Search for the cell housing the specified text and yield its (x, y) center coordinate. 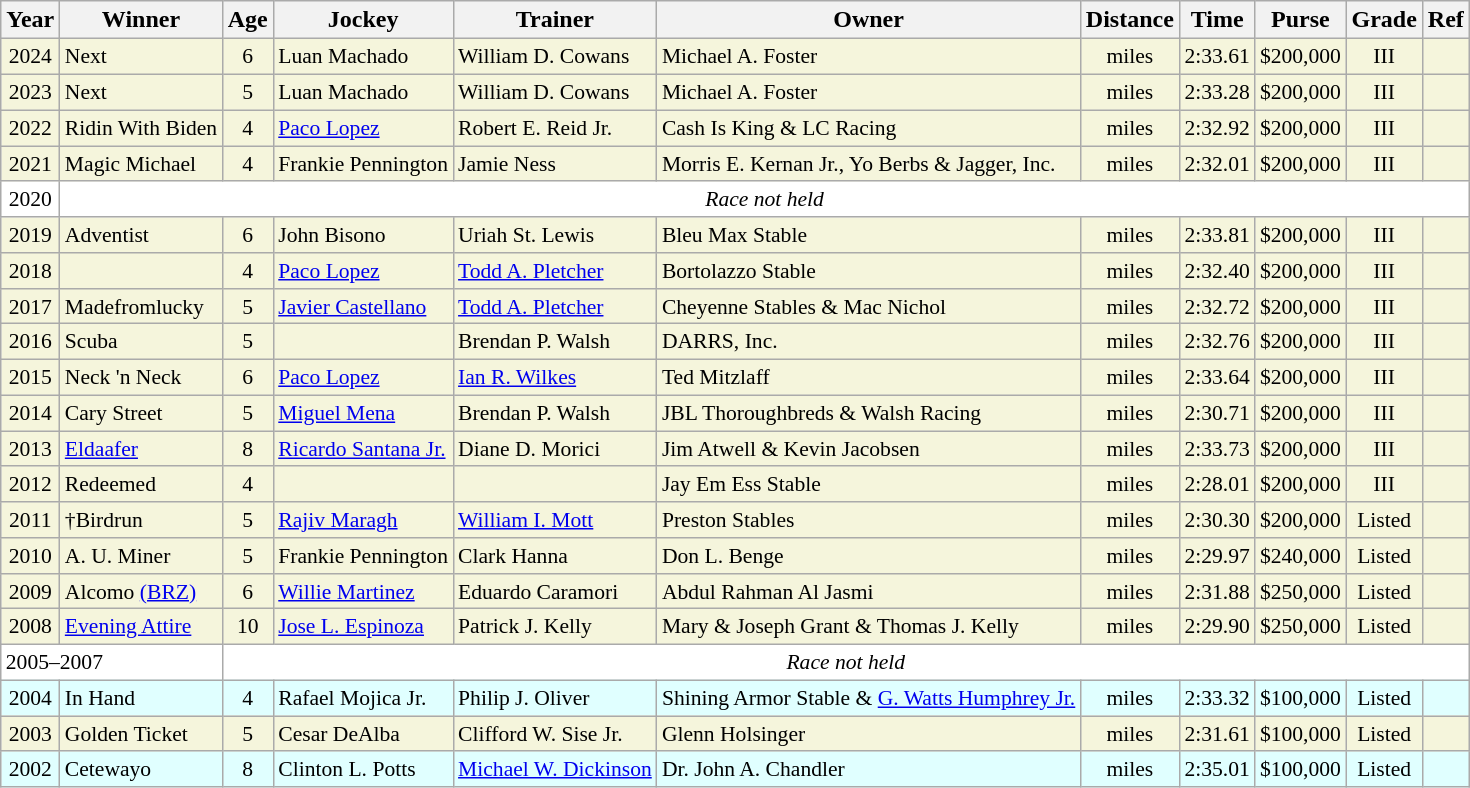
Winner (141, 20)
Philip J. Oliver (555, 698)
Adventist (141, 235)
Ridin With Biden (141, 128)
2:32.01 (1216, 164)
Robert E. Reid Jr. (555, 128)
Cesar DeAlba (363, 734)
2:29.90 (1216, 627)
2:33.28 (1216, 92)
Owner (869, 20)
Cary Street (141, 413)
Patrick J. Kelly (555, 627)
Distance (1130, 20)
Purse (1300, 20)
2:30.30 (1216, 520)
Age (248, 20)
Rafael Mojica Jr. (363, 698)
2:33.64 (1216, 377)
2022 (30, 128)
Morris E. Kernan Jr., Yo Berbs & Jagger, Inc. (869, 164)
Preston Stables (869, 520)
2:32.92 (1216, 128)
Time (1216, 20)
Javier Castellano (363, 306)
Golden Ticket (141, 734)
Jose L. Espinoza (363, 627)
Cheyenne Stables & Mac Nichol (869, 306)
2:33.61 (1216, 57)
Clinton L. Potts (363, 769)
Eduardo Caramori (555, 591)
DARRS, Inc. (869, 342)
2008 (30, 627)
Dr. John A. Chandler (869, 769)
2010 (30, 556)
Clark Hanna (555, 556)
2:32.76 (1216, 342)
Jay Em Ess Stable (869, 484)
Uriah St. Lewis (555, 235)
Ian R. Wilkes (555, 377)
2:31.61 (1216, 734)
2:33.73 (1216, 449)
2017 (30, 306)
2012 (30, 484)
2014 (30, 413)
Cetewayo (141, 769)
Michael W. Dickinson (555, 769)
Bleu Max Stable (869, 235)
†Birdrun (141, 520)
In Hand (141, 698)
Clifford W. Sise Jr. (555, 734)
Trainer (555, 20)
Jockey (363, 20)
Neck 'n Neck (141, 377)
John Bisono (363, 235)
Miguel Mena (363, 413)
Rajiv Maragh (363, 520)
Scuba (141, 342)
Grade (1384, 20)
Jamie Ness (555, 164)
2009 (30, 591)
2005–2007 (112, 662)
William I. Mott (555, 520)
Abdul Rahman Al Jasmi (869, 591)
2020 (30, 199)
Bortolazzo Stable (869, 271)
Eldaafer (141, 449)
Willie Martinez (363, 591)
Cash Is King & LC Racing (869, 128)
Madefromlucky (141, 306)
2018 (30, 271)
Mary & Joseph Grant & Thomas J. Kelly (869, 627)
2023 (30, 92)
Magic Michael (141, 164)
Glenn Holsinger (869, 734)
2013 (30, 449)
2003 (30, 734)
2019 (30, 235)
Diane D. Morici (555, 449)
Year (30, 20)
Evening Attire (141, 627)
2024 (30, 57)
Shining Armor Stable & G. Watts Humphrey Jr. (869, 698)
2:29.97 (1216, 556)
2002 (30, 769)
10 (248, 627)
2:35.01 (1216, 769)
Ricardo Santana Jr. (363, 449)
Don L. Benge (869, 556)
2:30.71 (1216, 413)
2:28.01 (1216, 484)
2016 (30, 342)
2021 (30, 164)
2:33.32 (1216, 698)
2004 (30, 698)
2:32.72 (1216, 306)
2:31.88 (1216, 591)
2011 (30, 520)
JBL Thoroughbreds & Walsh Racing (869, 413)
2015 (30, 377)
2:32.40 (1216, 271)
Ref (1446, 20)
$240,000 (1300, 556)
2:33.81 (1216, 235)
Redeemed (141, 484)
Ted Mitzlaff (869, 377)
A. U. Miner (141, 556)
Alcomo (BRZ) (141, 591)
Jim Atwell & Kevin Jacobsen (869, 449)
